Scan for the cell matching the given text and deliver its [x, y] coordinate at center. 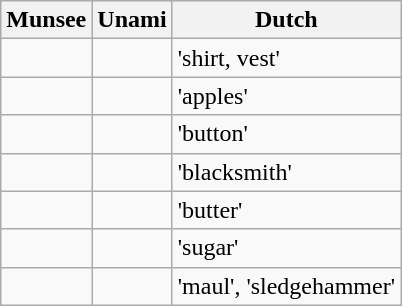
Dutch [286, 20]
'apples' [286, 96]
'sugar' [286, 248]
'blacksmith' [286, 172]
Munsee [46, 20]
Unami [132, 20]
'shirt, vest' [286, 58]
'butter' [286, 210]
'button' [286, 134]
'maul', 'sledgehammer' [286, 286]
